From the cell containing the given text, extract its center point as [X, Y] coordinate. 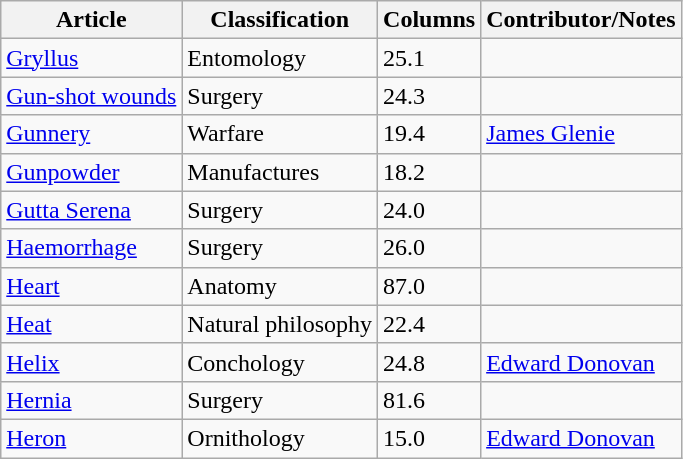
Warfare [280, 134]
Conchology [280, 362]
18.2 [430, 172]
Anatomy [280, 286]
15.0 [430, 438]
Gun-shot wounds [92, 96]
24.0 [430, 210]
Heart [92, 286]
22.4 [430, 324]
19.4 [430, 134]
Classification [280, 20]
Heron [92, 438]
Gryllus [92, 58]
Gunnery [92, 134]
87.0 [430, 286]
Hernia [92, 400]
Natural philosophy [280, 324]
24.8 [430, 362]
81.6 [430, 400]
Gutta Serena [92, 210]
Article [92, 20]
Ornithology [280, 438]
Gunpowder [92, 172]
Manufactures [280, 172]
Haemorrhage [92, 248]
25.1 [430, 58]
James Glenie [581, 134]
24.3 [430, 96]
26.0 [430, 248]
Helix [92, 362]
Contributor/Notes [581, 20]
Entomology [280, 58]
Columns [430, 20]
Heat [92, 324]
